Provide the (X, Y) coordinate of the cell's center where the given text is located.  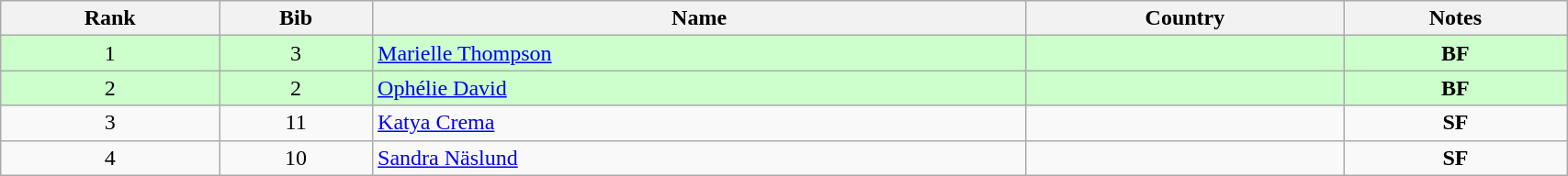
Name (700, 18)
Country (1185, 18)
Marielle Thompson (700, 53)
1 (110, 53)
4 (110, 158)
10 (296, 158)
Ophélie David (700, 88)
Sandra Näslund (700, 158)
Notes (1455, 18)
Katya Crema (700, 123)
11 (296, 123)
Rank (110, 18)
Bib (296, 18)
